Find where the given text appears and provide that cell's center as (x, y) coordinate. 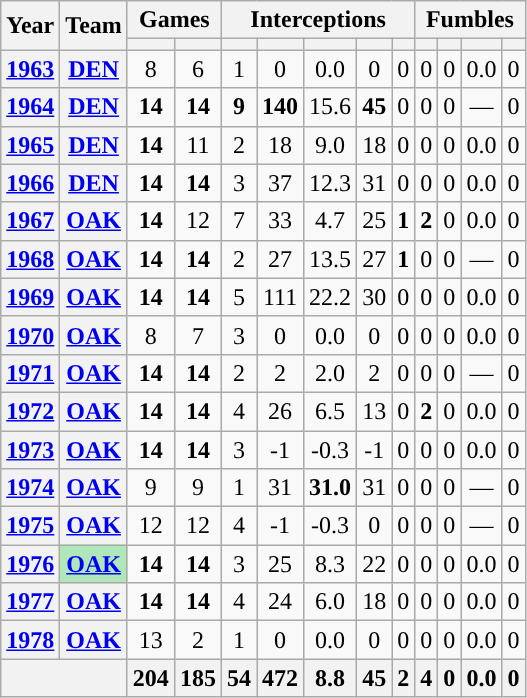
37 (280, 183)
111 (280, 297)
22 (374, 564)
15.6 (330, 107)
1971 (30, 373)
204 (150, 678)
472 (280, 678)
1964 (30, 107)
1977 (30, 602)
1969 (30, 297)
Year (30, 26)
1968 (30, 259)
9.0 (330, 145)
13.5 (330, 259)
Games (174, 20)
22.2 (330, 297)
1975 (30, 526)
1967 (30, 221)
24 (280, 602)
2.0 (330, 373)
1970 (30, 335)
1972 (30, 411)
30 (374, 297)
1974 (30, 488)
Interceptions (318, 20)
6.5 (330, 411)
54 (238, 678)
26 (280, 411)
6.0 (330, 602)
Team (94, 26)
140 (280, 107)
1966 (30, 183)
31.0 (330, 488)
8.3 (330, 564)
12.3 (330, 183)
1973 (30, 449)
4.7 (330, 221)
185 (198, 678)
1963 (30, 69)
Fumbles (470, 20)
6 (198, 69)
33 (280, 221)
1976 (30, 564)
1978 (30, 640)
5 (238, 297)
8.8 (330, 678)
1965 (30, 145)
11 (198, 145)
